Capture the cell that displays the provided text and extract its [x, y] central coordinate. 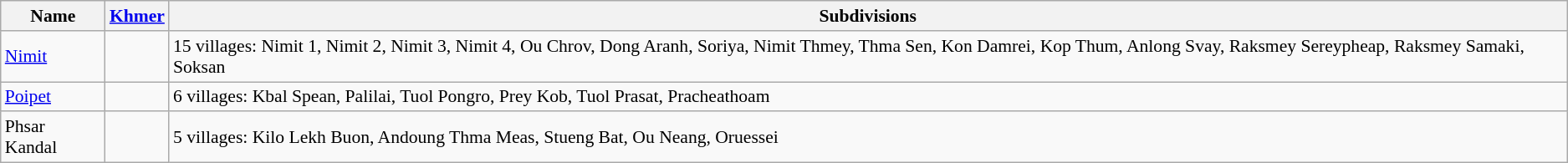
Khmer [137, 16]
Name [54, 16]
5 villages: Kilo Lekh Buon, Andoung Thma Meas, Stueng Bat, Ou Neang, Oruessei [868, 137]
Phsar Kandal [54, 137]
6 villages: Kbal Spean, Palilai, Tuol Pongro, Prey Kob, Tuol Prasat, Pracheathoam [868, 97]
Subdivisions [868, 16]
Nimit [54, 57]
Poipet [54, 97]
